Search for the cell housing the specified text and yield its [X, Y] center coordinate. 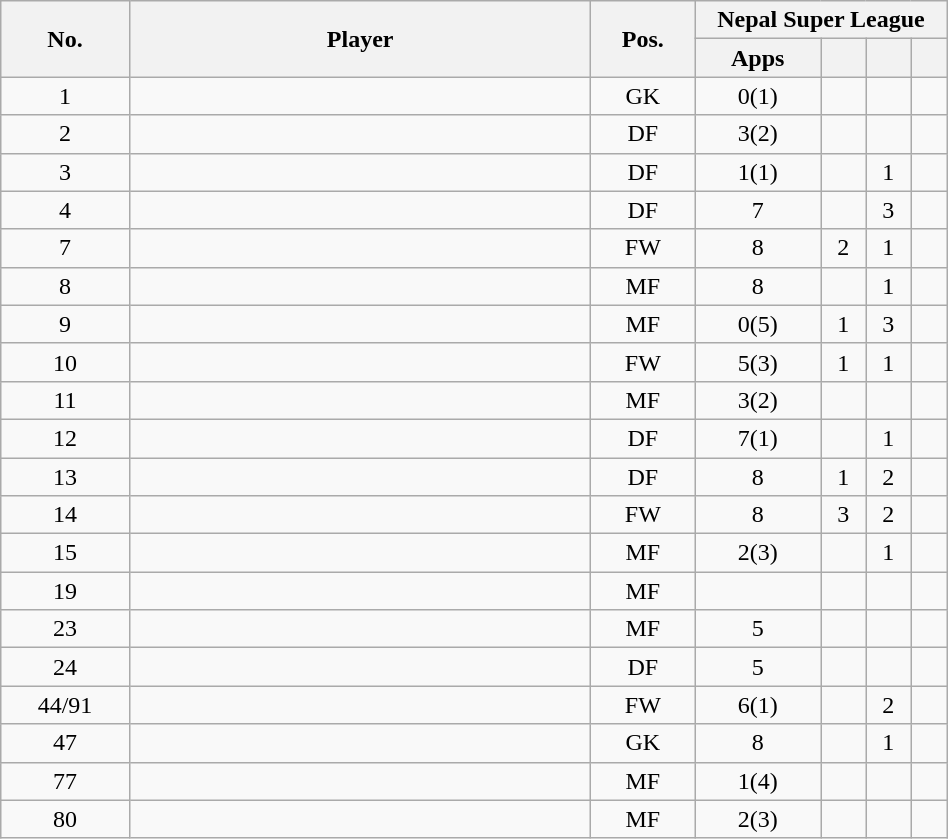
5(3) [758, 362]
44/91 [66, 705]
Nepal Super League [822, 20]
Apps [758, 58]
13 [66, 477]
77 [66, 781]
15 [66, 553]
11 [66, 400]
9 [66, 324]
80 [66, 819]
1(1) [758, 172]
6(1) [758, 705]
23 [66, 629]
No. [66, 39]
14 [66, 515]
0(1) [758, 96]
19 [66, 591]
Pos. [643, 39]
Player [360, 39]
0(5) [758, 324]
47 [66, 743]
4 [66, 210]
10 [66, 362]
7(1) [758, 438]
1(4) [758, 781]
12 [66, 438]
24 [66, 667]
